Identify which cell holds the provided text, then report its [X, Y] central coordinate. 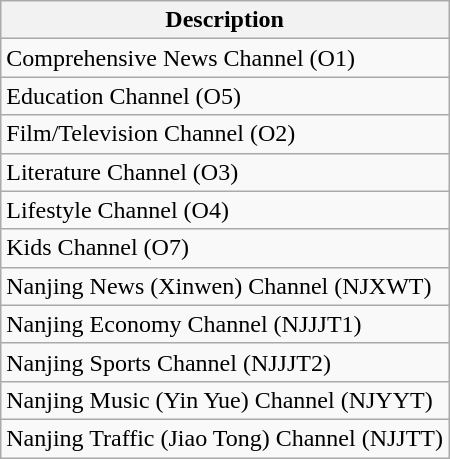
Nanjing Traffic (Jiao Tong) Channel (NJJTT) [225, 438]
Education Channel (O5) [225, 96]
Nanjing News (Xinwen) Channel (NJXWT) [225, 286]
Film/Television Channel (O2) [225, 134]
Lifestyle Channel (O4) [225, 210]
Nanjing Economy Channel (NJJJT1) [225, 324]
Comprehensive News Channel (O1) [225, 58]
Nanjing Sports Channel (NJJJT2) [225, 362]
Description [225, 20]
Literature Channel (O3) [225, 172]
Kids Channel (O7) [225, 248]
Nanjing Music (Yin Yue) Channel (NJYYT) [225, 400]
